From the cell containing the given text, extract its center point as (X, Y) coordinate. 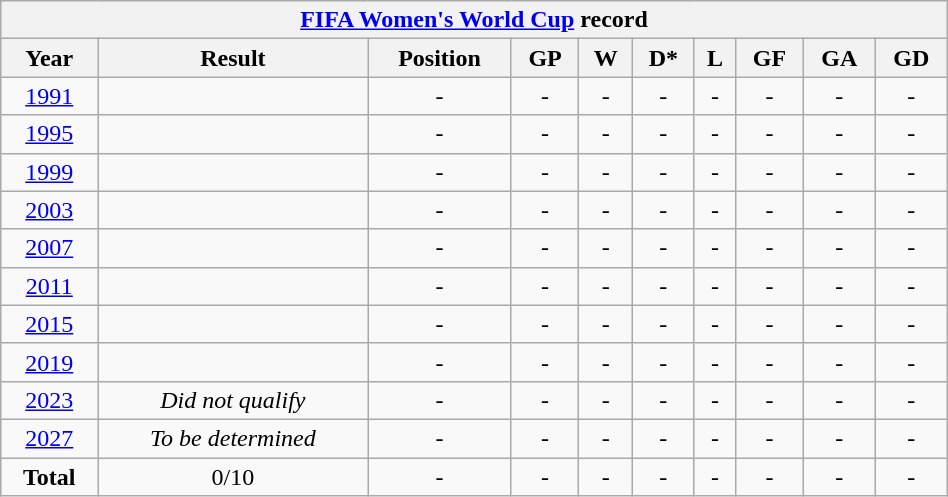
0/10 (233, 477)
To be determined (233, 438)
GD (911, 58)
Total (50, 477)
GP (545, 58)
Position (440, 58)
FIFA Women's World Cup record (474, 20)
1995 (50, 134)
1991 (50, 96)
W (606, 58)
Result (233, 58)
Year (50, 58)
D* (664, 58)
1999 (50, 172)
2027 (50, 438)
2003 (50, 210)
Did not qualify (233, 400)
GA (839, 58)
GF (770, 58)
2023 (50, 400)
L (714, 58)
2011 (50, 286)
2007 (50, 248)
2015 (50, 324)
2019 (50, 362)
